Provide the (X, Y) coordinate of the cell's center where the given text is located.  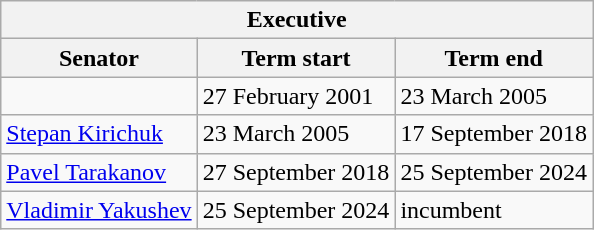
Senator (99, 58)
Executive (297, 20)
incumbent (494, 210)
Pavel Tarakanov (99, 172)
27 September 2018 (296, 172)
Term end (494, 58)
27 February 2001 (296, 96)
Vladimir Yakushev (99, 210)
Stepan Kirichuk (99, 134)
17 September 2018 (494, 134)
Term start (296, 58)
